Provide the (x, y) coordinate of the cell's center where the given text is located.  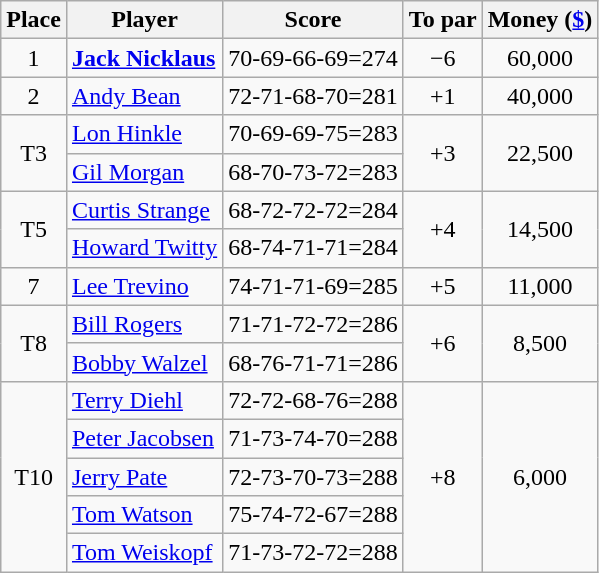
Peter Jacobsen (144, 438)
Tom Weiskopf (144, 553)
+1 (442, 96)
+3 (442, 153)
Bill Rogers (144, 324)
+5 (442, 286)
Score (314, 20)
68-70-73-72=283 (314, 172)
71-73-74-70=288 (314, 438)
11,000 (540, 286)
+4 (442, 229)
T5 (34, 229)
T8 (34, 343)
Bobby Walzel (144, 362)
Lee Trevino (144, 286)
Player (144, 20)
To par (442, 20)
74-71-71-69=285 (314, 286)
Jerry Pate (144, 477)
Andy Bean (144, 96)
1 (34, 58)
+8 (442, 476)
T10 (34, 476)
T3 (34, 153)
68-74-71-71=284 (314, 248)
Howard Twitty (144, 248)
8,500 (540, 343)
2 (34, 96)
Gil Morgan (144, 172)
22,500 (540, 153)
70-69-66-69=274 (314, 58)
+6 (442, 343)
Jack Nicklaus (144, 58)
Curtis Strange (144, 210)
60,000 (540, 58)
Lon Hinkle (144, 134)
−6 (442, 58)
Money ($) (540, 20)
71-71-72-72=286 (314, 324)
75-74-72-67=288 (314, 515)
70-69-69-75=283 (314, 134)
72-72-68-76=288 (314, 400)
72-73-70-73=288 (314, 477)
40,000 (540, 96)
7 (34, 286)
71-73-72-72=288 (314, 553)
Tom Watson (144, 515)
Place (34, 20)
68-76-71-71=286 (314, 362)
Terry Diehl (144, 400)
6,000 (540, 476)
14,500 (540, 229)
68-72-72-72=284 (314, 210)
72-71-68-70=281 (314, 96)
